Capture the cell that displays the provided text and extract its (X, Y) central coordinate. 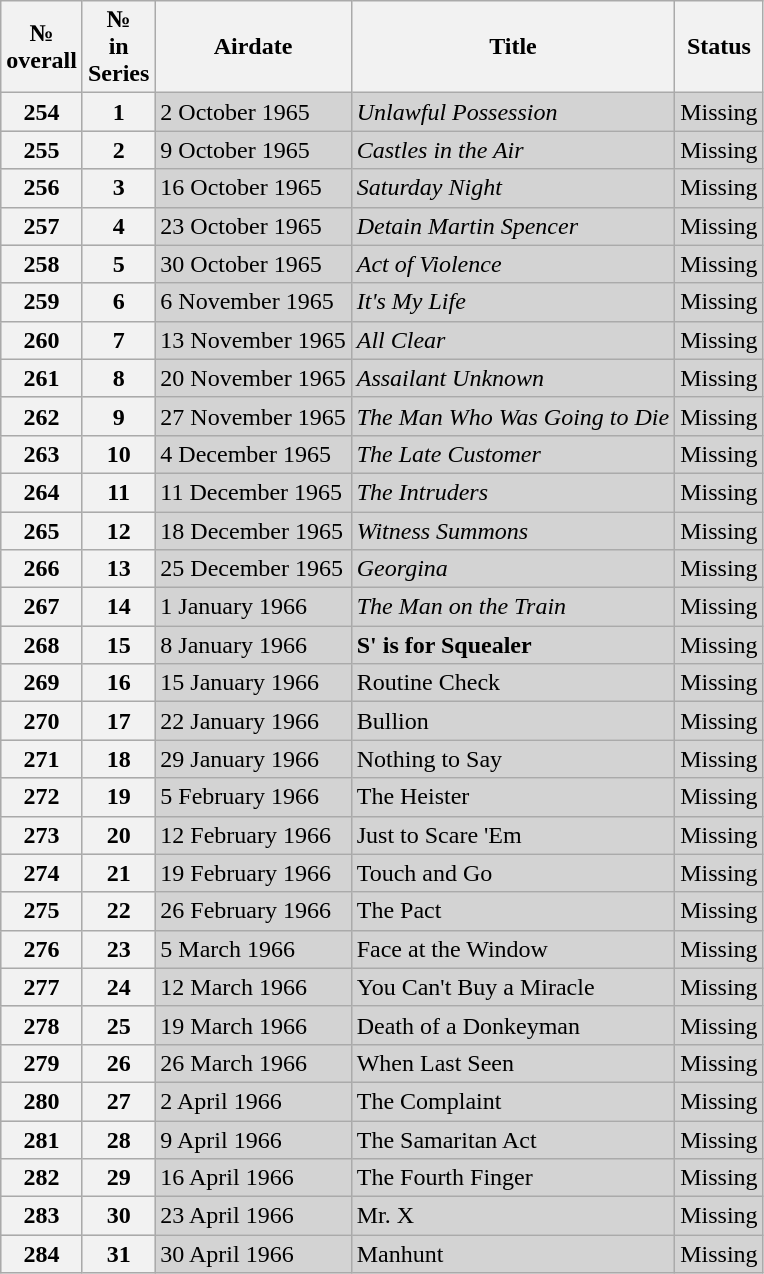
23 April 1966 (253, 1216)
9 October 1965 (253, 150)
19 March 1966 (253, 1025)
268 (42, 645)
270 (42, 721)
254 (42, 112)
30 October 1965 (253, 264)
13 November 1965 (253, 340)
284 (42, 1254)
The Heister (513, 797)
2 October 1965 (253, 112)
12 (118, 531)
S' is for Squealer (513, 645)
10 (118, 454)
5 March 1966 (253, 949)
2 (118, 150)
260 (42, 340)
30 April 1966 (253, 1254)
Detain Martin Spencer (513, 226)
Nothing to Say (513, 759)
Witness Summons (513, 531)
20 November 1965 (253, 378)
25 (118, 1025)
256 (42, 188)
You Can't Buy a Miracle (513, 987)
26 (118, 1063)
279 (42, 1063)
8 January 1966 (253, 645)
261 (42, 378)
255 (42, 150)
6 November 1965 (253, 302)
9 (118, 416)
258 (42, 264)
282 (42, 1178)
265 (42, 531)
18 (118, 759)
16 October 1965 (253, 188)
19 (118, 797)
257 (42, 226)
278 (42, 1025)
5 February 1966 (253, 797)
274 (42, 873)
269 (42, 683)
Touch and Go (513, 873)
18 December 1965 (253, 531)
283 (42, 1216)
Title (513, 47)
11 December 1965 (253, 492)
3 (118, 188)
16 (118, 683)
29 January 1966 (253, 759)
4 (118, 226)
Face at the Window (513, 949)
259 (42, 302)
The Complaint (513, 1101)
19 February 1966 (253, 873)
17 (118, 721)
Act of Violence (513, 264)
Assailant Unknown (513, 378)
24 (118, 987)
Routine Check (513, 683)
16 April 1966 (253, 1178)
9 April 1966 (253, 1139)
The Intruders (513, 492)
Saturday Night (513, 188)
28 (118, 1139)
The Late Customer (513, 454)
30 (118, 1216)
272 (42, 797)
29 (118, 1178)
The Man Who Was Going to Die (513, 416)
281 (42, 1139)
The Fourth Finger (513, 1178)
Just to Scare 'Em (513, 835)
1 (118, 112)
№overall (42, 47)
25 December 1965 (253, 569)
All Clear (513, 340)
It's My Life (513, 302)
275 (42, 911)
264 (42, 492)
2 April 1966 (253, 1101)
Status (719, 47)
11 (118, 492)
21 (118, 873)
15 (118, 645)
5 (118, 264)
14 (118, 607)
262 (42, 416)
Georgina (513, 569)
Manhunt (513, 1254)
№inSeries (118, 47)
276 (42, 949)
20 (118, 835)
12 March 1966 (253, 987)
6 (118, 302)
277 (42, 987)
263 (42, 454)
15 January 1966 (253, 683)
23 October 1965 (253, 226)
23 (118, 949)
22 January 1966 (253, 721)
266 (42, 569)
The Man on the Train (513, 607)
271 (42, 759)
31 (118, 1254)
26 March 1966 (253, 1063)
1 January 1966 (253, 607)
Castles in the Air (513, 150)
4 December 1965 (253, 454)
27 November 1965 (253, 416)
13 (118, 569)
12 February 1966 (253, 835)
22 (118, 911)
273 (42, 835)
280 (42, 1101)
Mr. X (513, 1216)
7 (118, 340)
Bullion (513, 721)
8 (118, 378)
When Last Seen (513, 1063)
Unlawful Possession (513, 112)
26 February 1966 (253, 911)
267 (42, 607)
The Pact (513, 911)
27 (118, 1101)
Death of a Donkeyman (513, 1025)
The Samaritan Act (513, 1139)
Airdate (253, 47)
